Search for the cell housing the specified text and yield its (x, y) center coordinate. 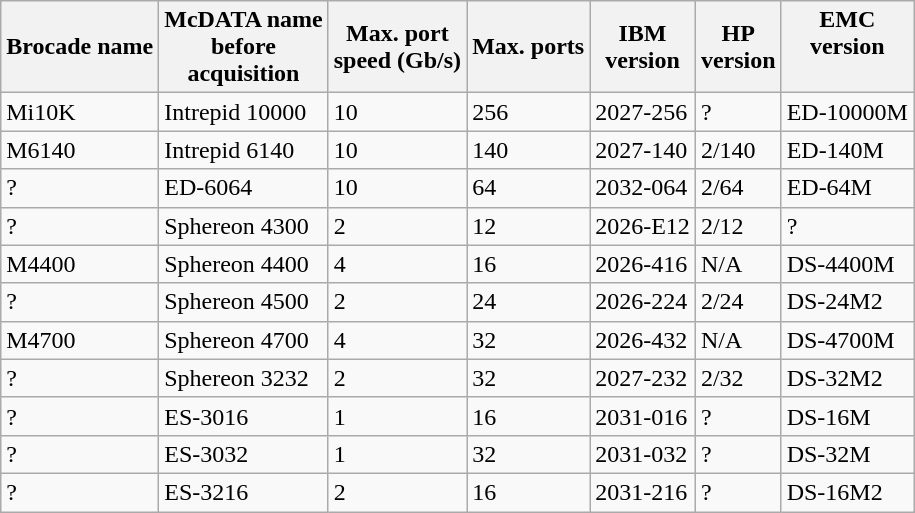
2027-256 (643, 112)
2027-232 (643, 378)
HP version (738, 47)
24 (528, 302)
2026-432 (643, 340)
2/140 (738, 150)
2/12 (738, 226)
2031-216 (643, 492)
2/64 (738, 188)
Sphereon 3232 (244, 378)
2026-E12 (643, 226)
DS-4400M (847, 264)
2026-416 (643, 264)
Mi10K (80, 112)
2027-140 (643, 150)
Intrepid 10000 (244, 112)
EMC version (847, 47)
Sphereon 4400 (244, 264)
2/32 (738, 378)
DS-16M2 (847, 492)
DS-32M (847, 454)
ED-140M (847, 150)
M4400 (80, 264)
M4700 (80, 340)
140 (528, 150)
ES-3216 (244, 492)
2032-064 (643, 188)
2031-032 (643, 454)
2026-224 (643, 302)
2/24 (738, 302)
IBM version (643, 47)
Intrepid 6140 (244, 150)
Max. port speed (Gb/s) (397, 47)
DS-16M (847, 416)
DS-4700M (847, 340)
64 (528, 188)
DS-32M2 (847, 378)
Sphereon 4300 (244, 226)
256 (528, 112)
ES-3032 (244, 454)
ES-3016 (244, 416)
12 (528, 226)
ED-64M (847, 188)
Max. ports (528, 47)
Sphereon 4700 (244, 340)
ED-6064 (244, 188)
2031-016 (643, 416)
M6140 (80, 150)
Brocade name (80, 47)
McDATA namebeforeacquisition (244, 47)
ED-10000M (847, 112)
DS-24M2 (847, 302)
Sphereon 4500 (244, 302)
